For the text-containing cell, return its midpoint in [x, y] coordinate format. 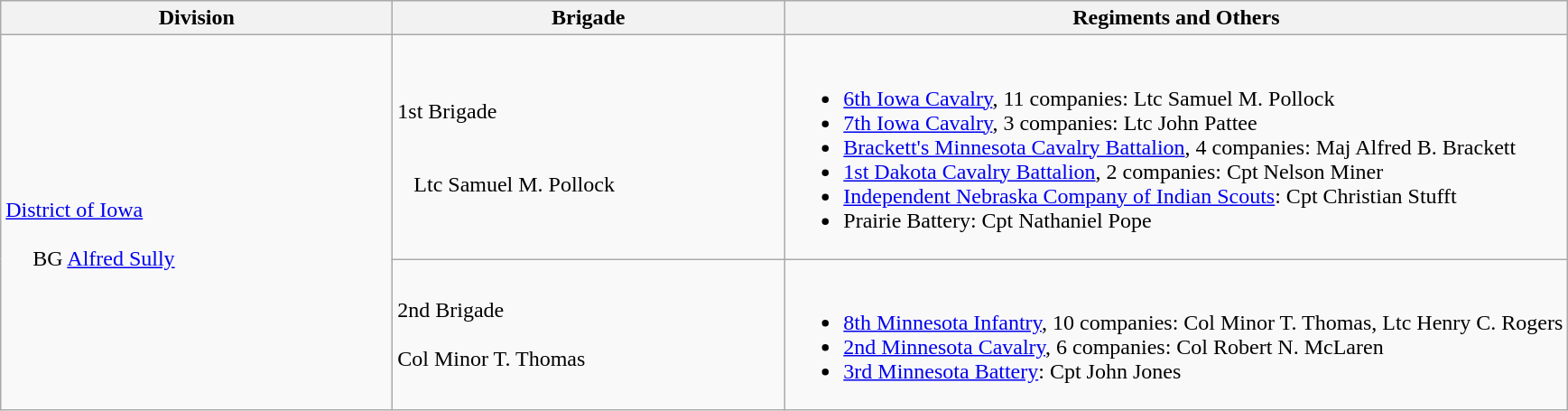
1st Brigade Ltc Samuel M. Pollock [589, 147]
Division [197, 18]
District of Iowa BG Alfred Sully [197, 222]
2nd BrigadeCol Minor T. Thomas [589, 334]
Brigade [589, 18]
Regiments and Others [1176, 18]
